For the text-containing cell, return its midpoint in [x, y] coordinate format. 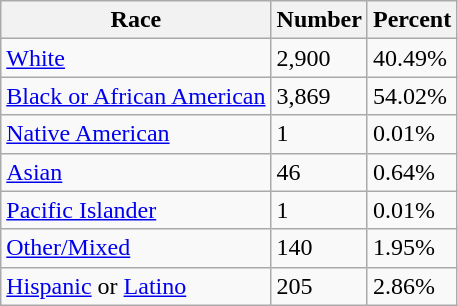
Native American [136, 134]
1.95% [412, 248]
Percent [412, 20]
Pacific Islander [136, 210]
Race [136, 20]
54.02% [412, 96]
Number [319, 20]
205 [319, 286]
0.64% [412, 172]
2.86% [412, 286]
Asian [136, 172]
Black or African American [136, 96]
40.49% [412, 58]
Hispanic or Latino [136, 286]
White [136, 58]
3,869 [319, 96]
46 [319, 172]
Other/Mixed [136, 248]
2,900 [319, 58]
140 [319, 248]
